For the text-containing cell, return its midpoint in [x, y] coordinate format. 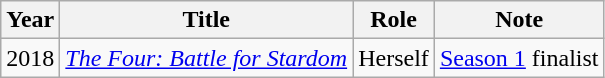
2018 [30, 58]
The Four: Battle for Stardom [206, 58]
Title [206, 20]
Herself [394, 58]
Season 1 finalist [519, 58]
Note [519, 20]
Role [394, 20]
Year [30, 20]
